Return the (x, y) coordinate for the center point of the cell that contains the specified text.  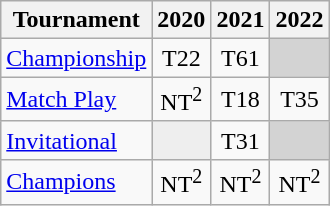
Match Play (76, 100)
2022 (300, 20)
T31 (240, 140)
T61 (240, 58)
2021 (240, 20)
Champions (76, 182)
T22 (182, 58)
2020 (182, 20)
Championship (76, 58)
T35 (300, 100)
T18 (240, 100)
Tournament (76, 20)
Invitational (76, 140)
